Extract the [x, y] coordinate from the center of the cell holding the provided text.  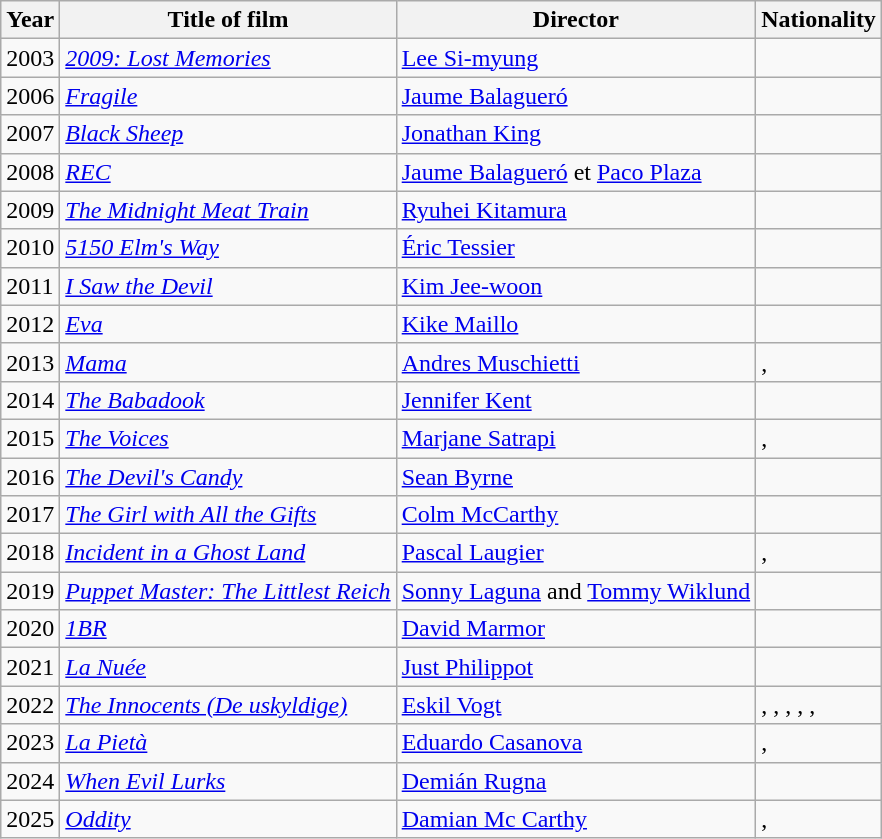
Jennifer Kent [576, 400]
Title of film [228, 20]
2019 [30, 591]
REC [228, 172]
Sean Byrne [576, 477]
Eskil Vogt [576, 705]
The Voices [228, 438]
2011 [30, 286]
2025 [30, 819]
Éric Tessier [576, 248]
Black Sheep [228, 134]
Damian Mc Carthy [576, 819]
Pascal Laugier [576, 553]
Nationality [819, 20]
2007 [30, 134]
Fragile [228, 96]
Incident in a Ghost Land [228, 553]
5150 Elm's Way [228, 248]
The Innocents (De uskyldige) [228, 705]
Demián Rugna [576, 781]
2021 [30, 667]
2017 [30, 515]
Marjane Satrapi [576, 438]
2016 [30, 477]
The Babadook [228, 400]
Puppet Master: The Littlest Reich [228, 591]
Sonny Laguna and Tommy Wiklund [576, 591]
2024 [30, 781]
The Devil's Candy [228, 477]
The Midnight Meat Train [228, 210]
Eva [228, 324]
Kike Maillo [576, 324]
2020 [30, 629]
Mama [228, 362]
When Evil Lurks [228, 781]
2015 [30, 438]
Colm McCarthy [576, 515]
2013 [30, 362]
2018 [30, 553]
2012 [30, 324]
Jonathan King [576, 134]
2009 [30, 210]
, , , , , [819, 705]
2003 [30, 58]
Andres Muschietti [576, 362]
Year [30, 20]
2008 [30, 172]
2010 [30, 248]
2006 [30, 96]
2009: Lost Memories [228, 58]
1BR [228, 629]
La Pietà [228, 743]
Jaume Balagueró et Paco Plaza [576, 172]
2022 [30, 705]
Director [576, 20]
Ryuhei Kitamura [576, 210]
The Girl with All the Gifts [228, 515]
2014 [30, 400]
Jaume Balagueró [576, 96]
Just Philippot [576, 667]
I Saw the Devil [228, 286]
2023 [30, 743]
La Nuée [228, 667]
David Marmor [576, 629]
Lee Si-myung [576, 58]
Kim Jee-woon [576, 286]
Oddity [228, 819]
Eduardo Casanova [576, 743]
